Determine the [x, y] coordinate at the center of the cell enclosing the given text.  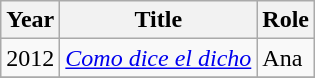
Como dice el dicho [158, 58]
2012 [30, 58]
Role [286, 20]
Ana [286, 58]
Title [158, 20]
Year [30, 20]
